Return (X, Y) of the center of cell containing provided text 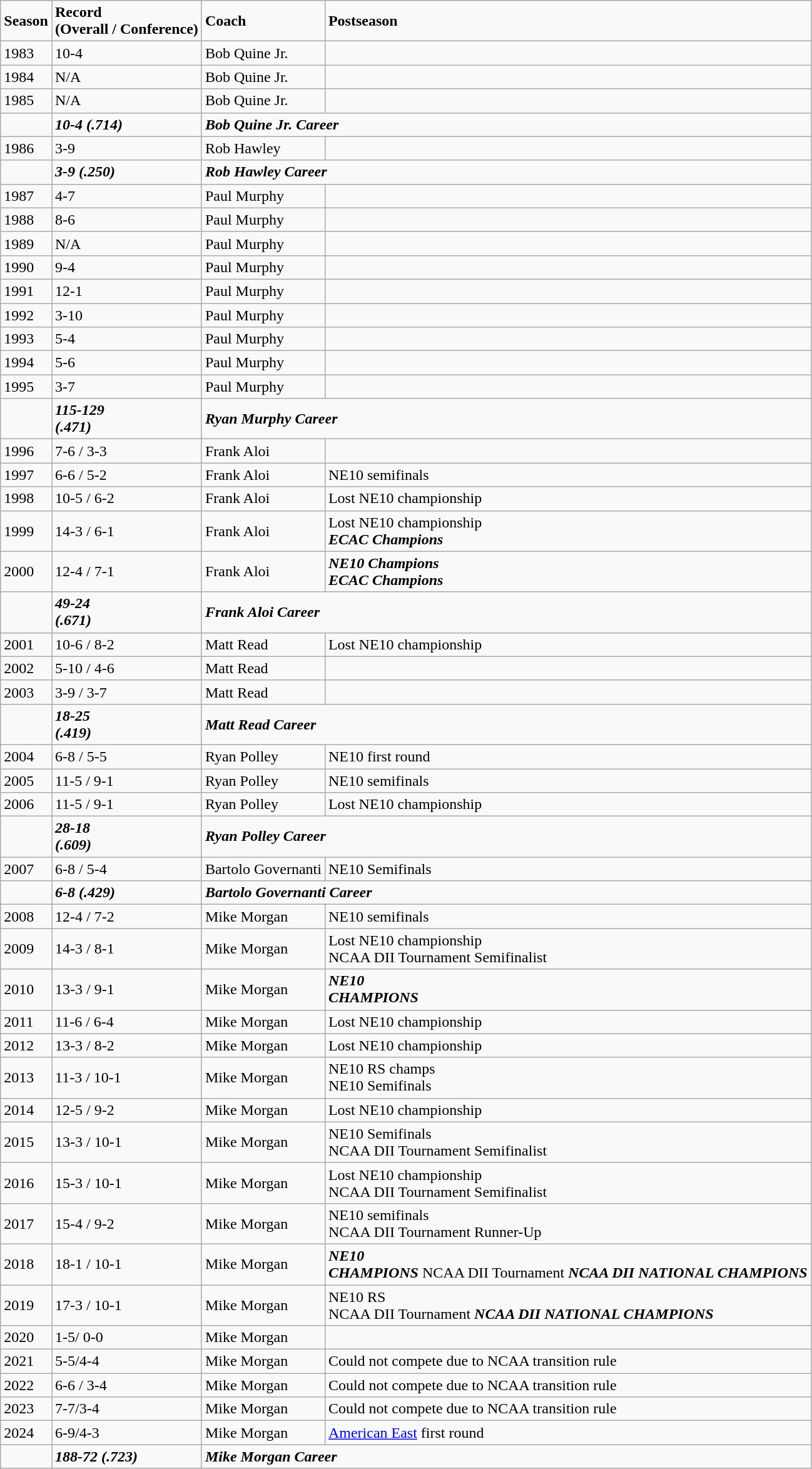
12-5 / 9-2 (126, 1110)
11-3 / 10-1 (126, 1077)
Ryan Polley Career (506, 837)
NE10CHAMPIONS (568, 990)
Bartolo Governanti (263, 869)
9-4 (126, 267)
28-18(.609) (126, 837)
1984 (26, 77)
10-6 / 8-2 (126, 644)
Frank Aloi Career (506, 612)
1996 (26, 451)
NE10 Semifinals (568, 869)
NE10 SemifinalsNCAA DII Tournament Semifinalist (568, 1142)
1999 (26, 531)
Postseason (568, 21)
Rob Hawley (263, 148)
Mike Morgan Career (506, 1456)
6-8 (.429) (126, 893)
15-4 / 9-2 (126, 1224)
2010 (26, 990)
2019 (26, 1305)
NE10 first round (568, 756)
1993 (26, 339)
2016 (26, 1182)
Bob Quine Jr. Career (506, 125)
1988 (26, 220)
1995 (26, 387)
1-5/ 0-0 (126, 1338)
1989 (26, 243)
13-3 / 8-2 (126, 1045)
13-3 / 10-1 (126, 1142)
10-4 (.714) (126, 125)
American East first round (568, 1433)
2017 (26, 1224)
2005 (26, 780)
Lost NE10 championshipECAC Champions (568, 531)
NE10 RSNCAA DII Tournament NCAA DII NATIONAL CHAMPIONS (568, 1305)
6-8 / 5-5 (126, 756)
NE10 semifinalsNCAA DII Tournament Runner-Up (568, 1224)
1987 (26, 196)
1998 (26, 499)
2012 (26, 1045)
8-6 (126, 220)
2022 (26, 1385)
5-10 / 4-6 (126, 668)
2000 (26, 572)
Ryan Murphy Career (506, 419)
3-9 / 3-7 (126, 692)
NE10 ChampionsECAC Champions (568, 572)
2023 (26, 1409)
2007 (26, 869)
6-8 / 5-4 (126, 869)
5-5/4-4 (126, 1361)
2024 (26, 1433)
10-5 / 6-2 (126, 499)
1986 (26, 148)
13-3 / 9-1 (126, 990)
17-3 / 10-1 (126, 1305)
1992 (26, 315)
12-4 / 7-2 (126, 917)
Matt Read Career (506, 724)
5-6 (126, 363)
6-9/4-3 (126, 1433)
3-9 (126, 148)
18-25(.419) (126, 724)
1983 (26, 53)
12-4 / 7-1 (126, 572)
3-9 (.250) (126, 172)
2002 (26, 668)
2014 (26, 1110)
10-4 (126, 53)
NE10CHAMPIONS NCAA DII Tournament NCAA DII NATIONAL CHAMPIONS (568, 1264)
4-7 (126, 196)
6-6 / 5-2 (126, 475)
3-10 (126, 315)
14-3 / 6-1 (126, 531)
Season (26, 21)
2009 (26, 948)
2013 (26, 1077)
15-3 / 10-1 (126, 1182)
1994 (26, 363)
188-72 (.723) (126, 1456)
6-6 / 3-4 (126, 1385)
Record(Overall / Conference) (126, 21)
7-6 / 3-3 (126, 451)
1997 (26, 475)
11-6 / 6-4 (126, 1022)
Bartolo Governanti Career (506, 893)
7-7/3-4 (126, 1409)
2004 (26, 756)
2011 (26, 1022)
49-24(.671) (126, 612)
Rob Hawley Career (506, 172)
5-4 (126, 339)
1990 (26, 267)
14-3 / 8-1 (126, 948)
2021 (26, 1361)
2003 (26, 692)
NE10 RS champsNE10 Semifinals (568, 1077)
2001 (26, 644)
2015 (26, 1142)
2006 (26, 805)
2020 (26, 1338)
2018 (26, 1264)
Coach (263, 21)
3-7 (126, 387)
1985 (26, 101)
2008 (26, 917)
12-1 (126, 291)
1991 (26, 291)
18-1 / 10-1 (126, 1264)
115-129(.471) (126, 419)
